Extract the [X, Y] coordinate from the center of the cell holding the provided text.  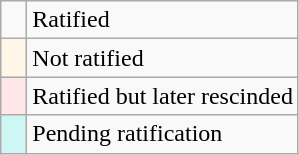
Not ratified [163, 58]
Pending ratification [163, 134]
Ratified [163, 20]
Ratified but later rescinded [163, 96]
